From the cell containing the given text, extract its center point as [X, Y] coordinate. 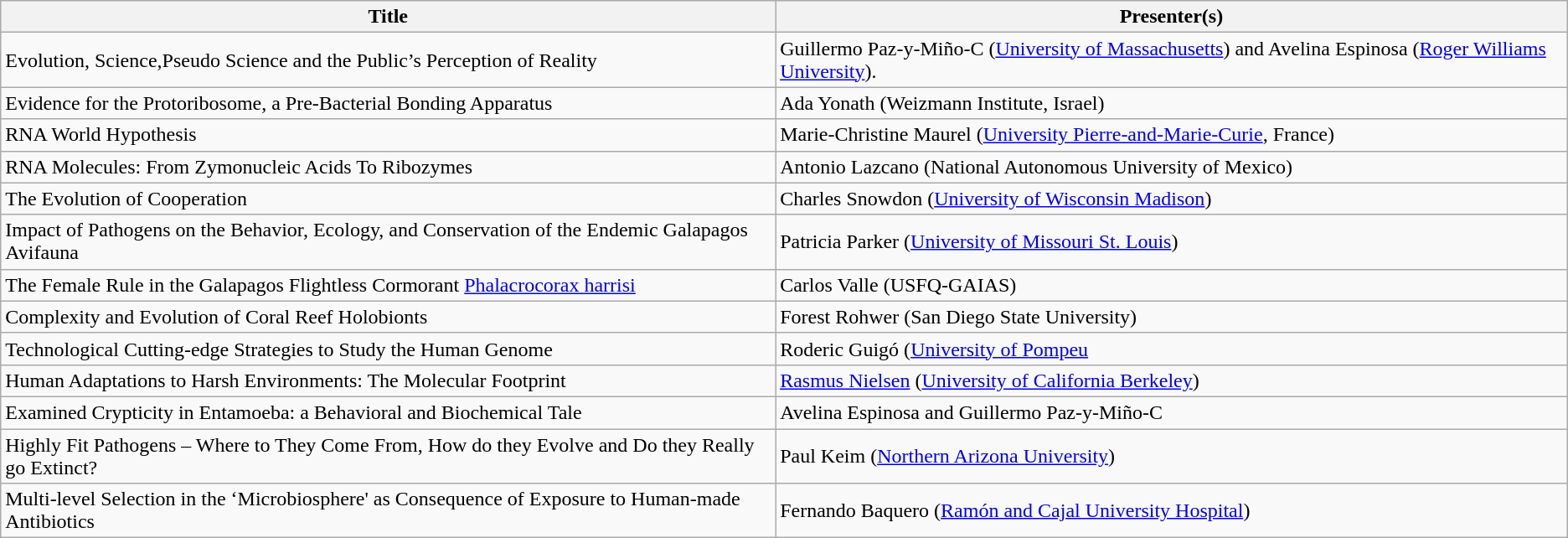
Carlos Valle (USFQ-GAIAS) [1172, 285]
Evolution, Science,Pseudo Science and the Public’s Perception of Reality [389, 60]
Title [389, 17]
Forest Rohwer (San Diego State University) [1172, 317]
Rasmus Nielsen (University of California Berkeley) [1172, 380]
Multi-level Selection in the ‘Microbiosphere' as Consequence of Exposure to Human-made Antibiotics [389, 511]
Presenter(s) [1172, 17]
Technological Cutting-edge Strategies to Study the Human Genome [389, 349]
Marie-Christine Maurel (University Pierre-and-Marie-Curie, France) [1172, 135]
Antonio Lazcano (National Autonomous University of Mexico) [1172, 167]
Paul Keim (Northern Arizona University) [1172, 456]
Complexity and Evolution of Coral Reef Holobionts [389, 317]
Human Adaptations to Harsh Environments: The Molecular Footprint [389, 380]
Guillermo Paz-y-Miño-C (University of Massachusetts) and Avelina Espinosa (Roger Williams University). [1172, 60]
RNA Molecules: From Zymonucleic Acids To Ribozymes [389, 167]
Ada Yonath (Weizmann Institute, Israel) [1172, 103]
Roderic Guigó (University of Pompeu [1172, 349]
Charles Snowdon (University of Wisconsin Madison) [1172, 199]
Examined Crypticity in Entamoeba: a Behavioral and Biochemical Tale [389, 412]
Evidence for the Protoribosome, a Pre-Bacterial Bonding Apparatus [389, 103]
The Female Rule in the Galapagos Flightless Cormorant Phalacrocorax harrisi [389, 285]
RNA World Hypothesis [389, 135]
The Evolution of Cooperation [389, 199]
Patricia Parker (University of Missouri St. Louis) [1172, 241]
Highly Fit Pathogens – Where to They Come From, How do they Evolve and Do they Really go Extinct? [389, 456]
Fernando Baquero (Ramón and Cajal University Hospital) [1172, 511]
Impact of Pathogens on the Behavior, Ecology, and Conservation of the Endemic Galapagos Avifauna [389, 241]
Avelina Espinosa and Guillermo Paz-y-Miño-C [1172, 412]
